Identify which cell holds the provided text, then report its (X, Y) central coordinate. 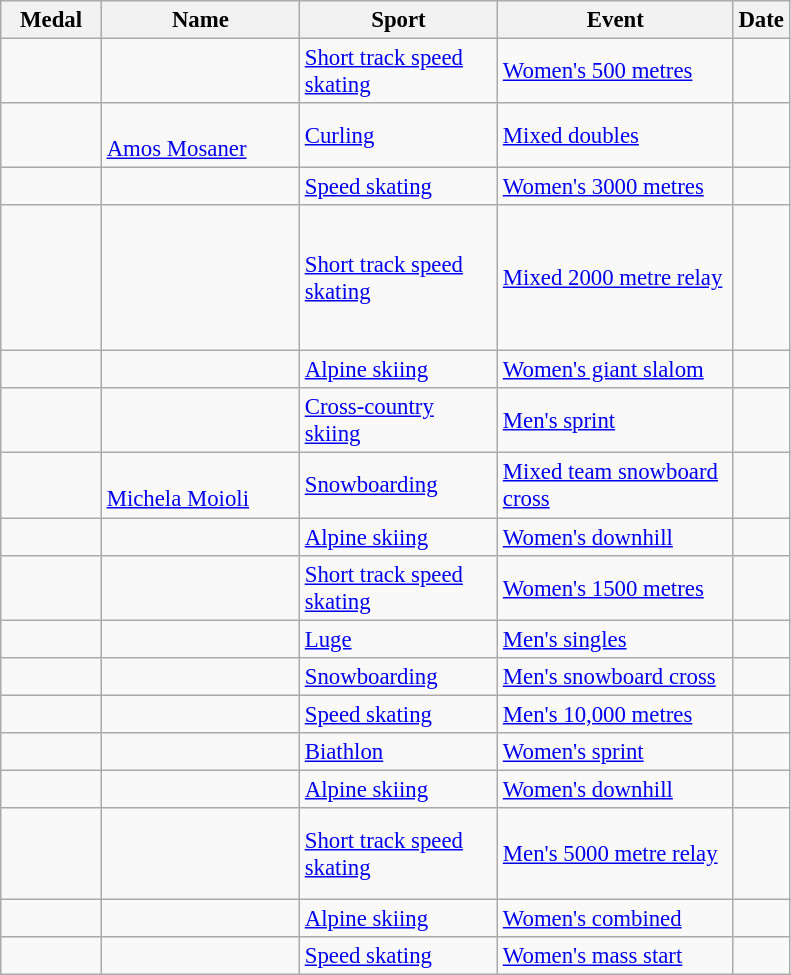
Men's sprint (616, 420)
Sport (398, 20)
Michela Moioli (200, 486)
Men's singles (616, 639)
Women's 3000 metres (616, 187)
Curling (398, 136)
Event (616, 20)
Biathlon (398, 752)
Date (761, 20)
Luge (398, 639)
Women's sprint (616, 752)
Women's mass start (616, 956)
Men's 5000 metre relay (616, 854)
Cross-country skiing (398, 420)
Medal (52, 20)
Women's combined (616, 918)
Women's giant slalom (616, 370)
Men's 10,000 metres (616, 714)
Women's 500 metres (616, 72)
Mixed team snowboard cross (616, 486)
Name (200, 20)
Amos Mosaner (200, 136)
Men's snowboard cross (616, 676)
Women's 1500 metres (616, 588)
Mixed doubles (616, 136)
Mixed 2000 metre relay (616, 278)
